Return [x, y] of the center of cell containing provided text 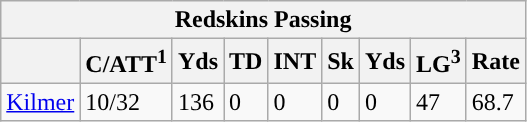
68.7 [496, 102]
Sk [341, 62]
LG3 [439, 62]
136 [198, 102]
Kilmer [40, 102]
INT [295, 62]
47 [439, 102]
Redskins Passing [264, 20]
C/ATT1 [126, 62]
TD [246, 62]
10/32 [126, 102]
Rate [496, 62]
